Return the [x, y] coordinate for the center point of the cell that contains the specified text.  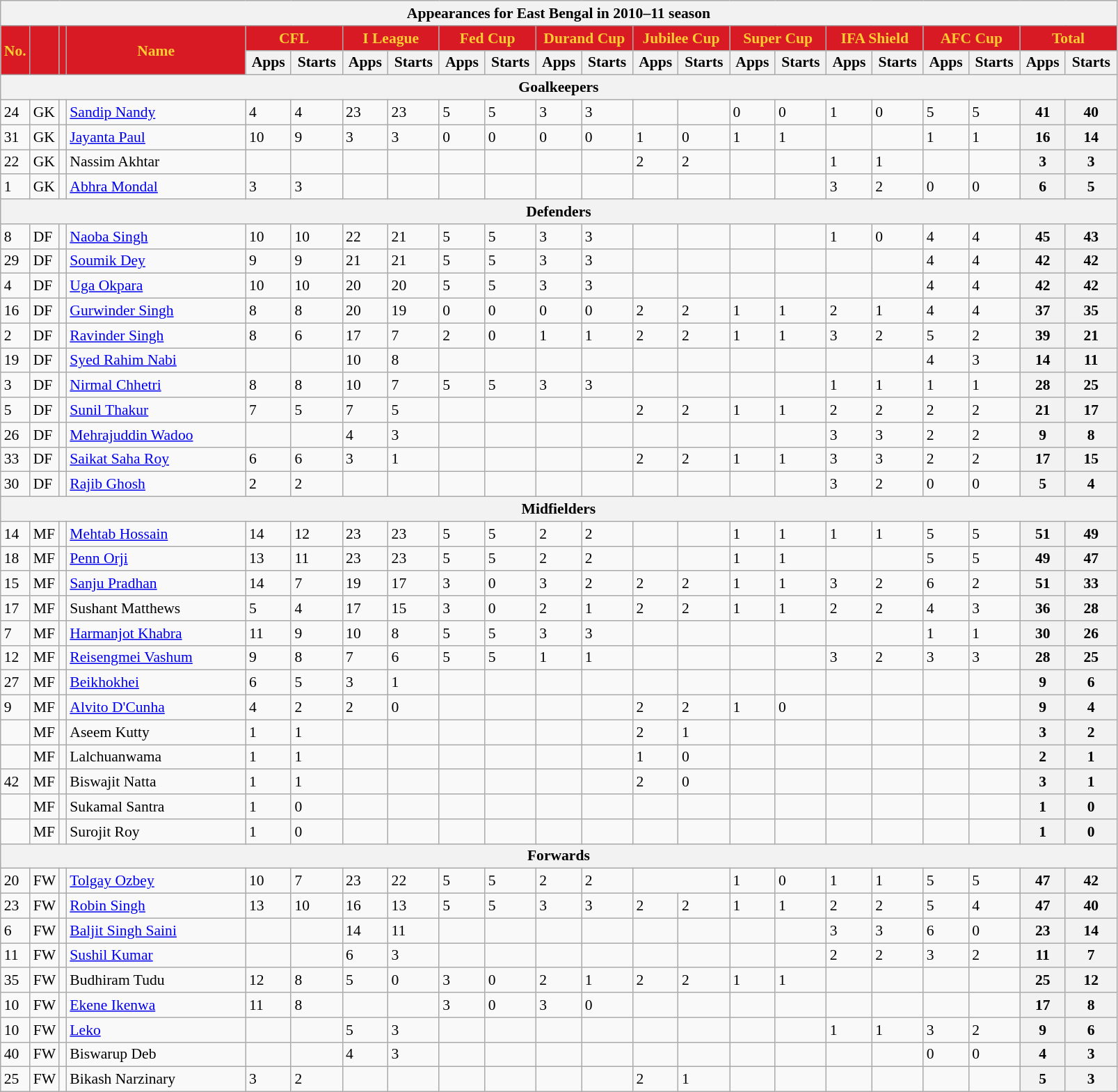
Baljit Singh Saini [156, 931]
Aseem Kutty [156, 732]
Ekene Ikenwa [156, 1005]
27 [15, 683]
Total [1069, 38]
Lalchuanwama [156, 757]
I League [391, 38]
Defenders [559, 212]
41 [1043, 113]
Uga Okpara [156, 286]
Super Cup [778, 38]
Alvito D'Cunha [156, 708]
Beikhokhei [156, 683]
Harmanjot Khabra [156, 633]
Rajib Ghosh [156, 484]
Sunil Thakur [156, 410]
Durand Cup [584, 38]
Fed Cup [487, 38]
Mehtab Hossain [156, 534]
Mehrajuddin Wadoo [156, 435]
Biswajit Natta [156, 782]
Syed Rahim Nabi [156, 361]
Naoba Singh [156, 237]
36 [1043, 608]
Penn Orji [156, 559]
Sanju Pradhan [156, 584]
Biswarup Deb [156, 1054]
CFL [294, 38]
IFA Shield [875, 38]
Midfielders [559, 509]
29 [15, 261]
Soumik Dey [156, 261]
18 [15, 559]
Goalkeepers [559, 88]
Gurwinder Singh [156, 311]
Nirmal Chhetri [156, 386]
Forwards [559, 856]
Sukamal Santra [156, 807]
Jubilee Cup [680, 38]
24 [15, 113]
Abhra Mondal [156, 187]
45 [1043, 237]
Reisengmei Vashum [156, 658]
Surojit Roy [156, 832]
AFC Cup [971, 38]
Sandip Nandy [156, 113]
Bikash Narzinary [156, 1079]
39 [1043, 335]
Saikat Saha Roy [156, 459]
Leko [156, 1030]
37 [1043, 311]
Nassim Akhtar [156, 162]
Appearances for East Bengal in 2010–11 season [559, 13]
Tolgay Ozbey [156, 881]
Jayanta Paul [156, 137]
31 [15, 137]
Name [156, 50]
Sushant Matthews [156, 608]
43 [1091, 237]
Budhiram Tudu [156, 981]
Sushil Kumar [156, 956]
No. [15, 50]
Ravinder Singh [156, 335]
Robin Singh [156, 906]
